From the cell containing the given text, extract its center point as (x, y) coordinate. 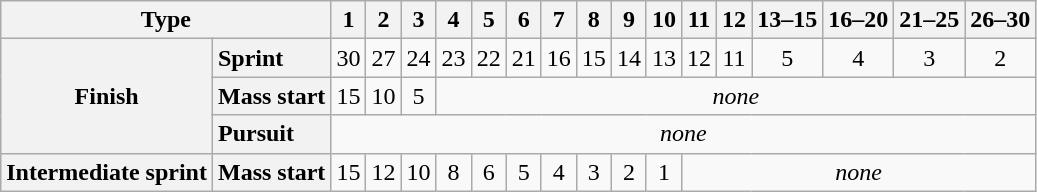
21 (524, 58)
Intermediate sprint (107, 172)
13 (664, 58)
Type (166, 20)
16–20 (858, 20)
16 (558, 58)
14 (628, 58)
Sprint (271, 58)
30 (348, 58)
24 (418, 58)
Pursuit (271, 134)
9 (628, 20)
7 (558, 20)
13–15 (788, 20)
23 (454, 58)
26–30 (1000, 20)
21–25 (930, 20)
Finish (107, 96)
27 (384, 58)
22 (488, 58)
